Search for the cell housing the specified text and yield its [X, Y] center coordinate. 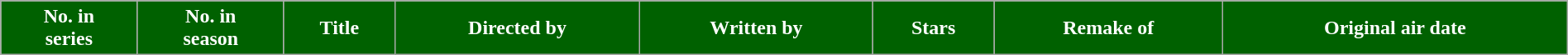
Original air date [1394, 28]
Written by [756, 28]
No. inseries [69, 28]
Directed by [518, 28]
Remake of [1108, 28]
No. inseason [210, 28]
Stars [933, 28]
Title [339, 28]
